Output the (X, Y) coordinate of the center of the cell containing the given text.  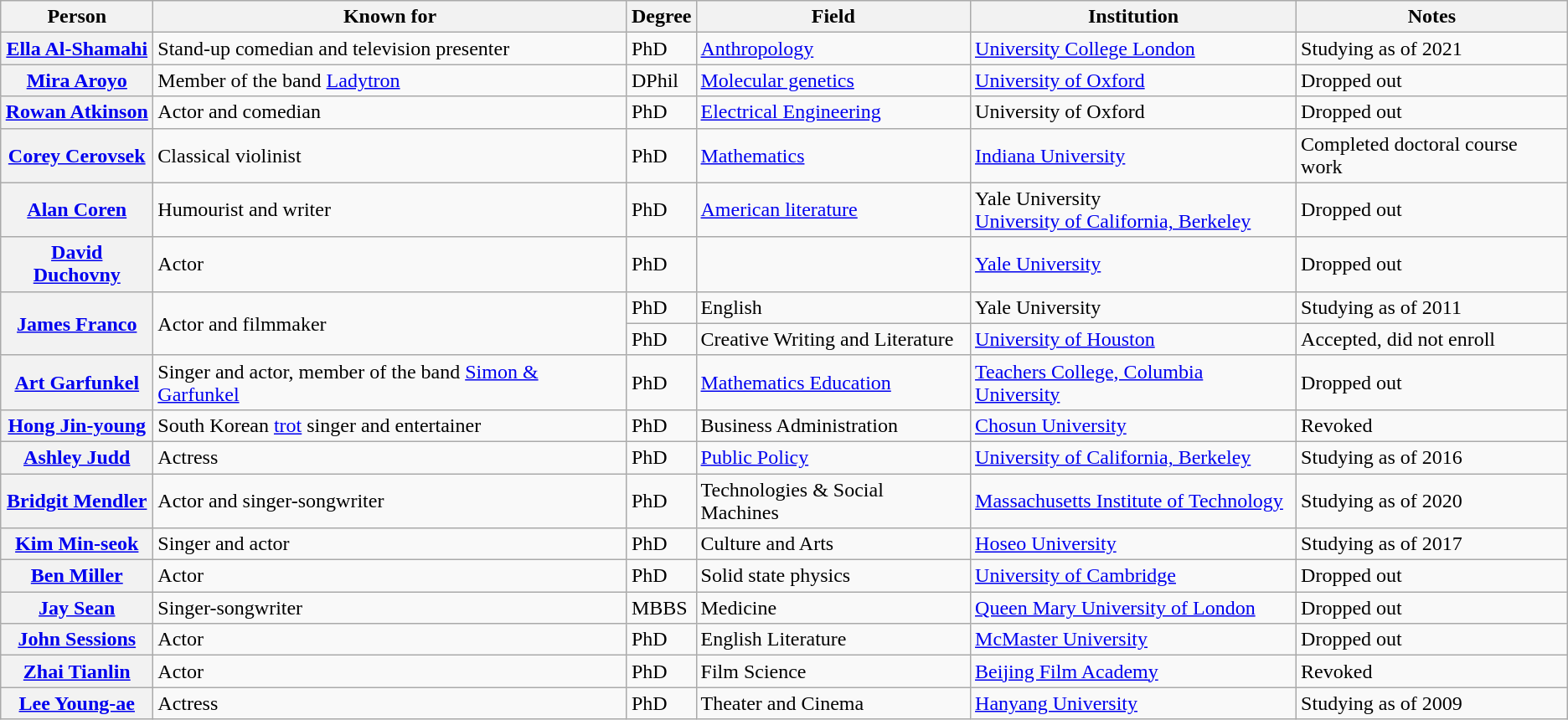
Corey Cerovsek (77, 156)
Mathematics (833, 156)
University of Houston (1134, 339)
Singer and actor (390, 544)
Studying as of 2017 (1432, 544)
South Korean trot singer and entertainer (390, 425)
Lee Young-ae (77, 703)
Mira Aroyo (77, 80)
Studying as of 2016 (1432, 457)
Film Science (833, 671)
Massachusetts Institute of Technology (1134, 501)
University of California, Berkeley (1134, 457)
Known for (390, 17)
Business Administration (833, 425)
Studying as of 2009 (1432, 703)
Member of the band Ladytron (390, 80)
Public Policy (833, 457)
Zhai Tianlin (77, 671)
Person (77, 17)
Studying as of 2020 (1432, 501)
Humourist and writer (390, 209)
University of Cambridge (1134, 576)
Singer-songwriter (390, 608)
Classical violinist (390, 156)
Ben Miller (77, 576)
Hong Jin-young (77, 425)
Culture and Arts (833, 544)
Mathematics Education (833, 382)
Institution (1134, 17)
Field (833, 17)
Rowan Atkinson (77, 112)
Medicine (833, 608)
John Sessions (77, 640)
David Duchovny (77, 265)
Singer and actor, member of the band Simon & Garfunkel (390, 382)
Degree (662, 17)
Stand-up comedian and television presenter (390, 49)
James Franco (77, 323)
University College London (1134, 49)
Notes (1432, 17)
Teachers College, Columbia University (1134, 382)
American literature (833, 209)
Ella Al-Shamahi (77, 49)
Anthropology (833, 49)
Ashley Judd (77, 457)
Molecular genetics (833, 80)
Accepted, did not enroll (1432, 339)
Alan Coren (77, 209)
MBBS (662, 608)
Beijing Film Academy (1134, 671)
McMaster University (1134, 640)
Queen Mary University of London (1134, 608)
Completed doctoral course work (1432, 156)
Bridgit Mendler (77, 501)
Actor and singer-songwriter (390, 501)
Art Garfunkel (77, 382)
Hoseo University (1134, 544)
Creative Writing and Literature (833, 339)
Chosun University (1134, 425)
Solid state physics (833, 576)
Actor and comedian (390, 112)
DPhil (662, 80)
Technologies & Social Machines (833, 501)
English (833, 307)
Hanyang University (1134, 703)
Studying as of 2011 (1432, 307)
Theater and Cinema (833, 703)
Actor and filmmaker (390, 323)
Studying as of 2021 (1432, 49)
Jay Sean (77, 608)
Kim Min-seok (77, 544)
English Literature (833, 640)
Indiana University (1134, 156)
Electrical Engineering (833, 112)
Yale UniversityUniversity of California, Berkeley (1134, 209)
